Determine the [X, Y] coordinate at the center of the cell enclosing the given text.  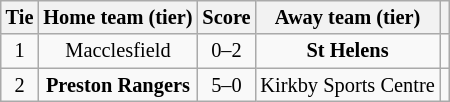
Kirkby Sports Centre [347, 85]
0–2 [226, 51]
St Helens [347, 51]
1 [20, 51]
2 [20, 85]
Home team (tier) [118, 17]
Tie [20, 17]
Macclesfield [118, 51]
Away team (tier) [347, 17]
Score [226, 17]
5–0 [226, 85]
Preston Rangers [118, 85]
